Return (X, Y) of the center of cell containing provided text 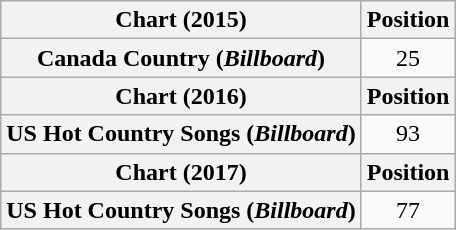
77 (408, 210)
Chart (2015) (181, 20)
Canada Country (Billboard) (181, 58)
Chart (2016) (181, 96)
93 (408, 134)
25 (408, 58)
Chart (2017) (181, 172)
